Return the [X, Y] coordinate for the center point of the cell that contains the specified text.  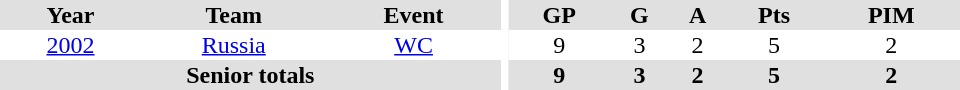
WC [413, 45]
Pts [774, 15]
Team [234, 15]
A [697, 15]
2002 [70, 45]
Event [413, 15]
Senior totals [250, 75]
GP [559, 15]
Russia [234, 45]
PIM [892, 15]
G [639, 15]
Year [70, 15]
